From the cell containing the given text, extract its center point as (X, Y) coordinate. 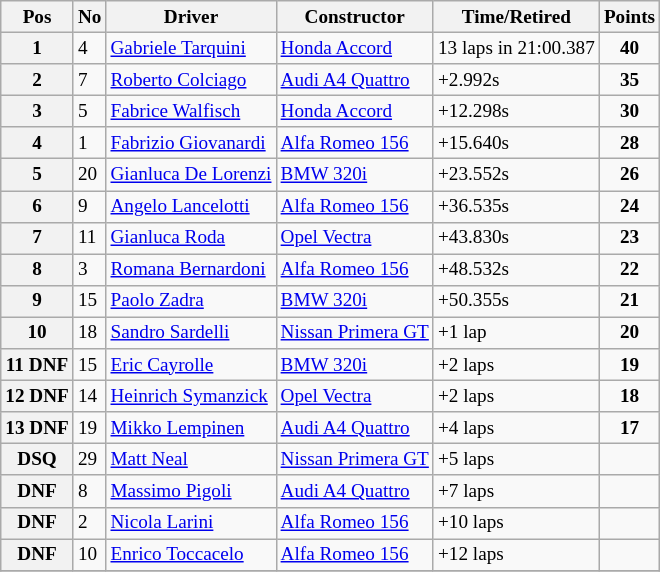
+4 laps (516, 428)
11 DNF (38, 365)
26 (629, 175)
35 (629, 80)
+5 laps (516, 460)
+43.830s (516, 238)
23 (629, 238)
29 (90, 460)
Constructor (354, 17)
Paolo Zadra (191, 301)
Points (629, 17)
22 (629, 270)
14 (90, 396)
11 (90, 238)
Gabriele Tarquini (191, 48)
+12 laps (516, 554)
+2.992s (516, 80)
DSQ (38, 460)
21 (629, 301)
17 (629, 428)
Fabrizio Giovanardi (191, 143)
Enrico Toccacelo (191, 554)
Gianluca Roda (191, 238)
Sandro Sardelli (191, 333)
40 (629, 48)
Massimo Pigoli (191, 491)
Time/Retired (516, 17)
No (90, 17)
+7 laps (516, 491)
30 (629, 111)
+10 laps (516, 523)
+23.552s (516, 175)
28 (629, 143)
Pos (38, 17)
13 DNF (38, 428)
Roberto Colciago (191, 80)
+48.532s (516, 270)
+15.640s (516, 143)
Heinrich Symanzick (191, 396)
Angelo Lancelotti (191, 206)
Romana Bernardoni (191, 270)
Nicola Larini (191, 523)
Eric Cayrolle (191, 365)
24 (629, 206)
+36.535s (516, 206)
+1 lap (516, 333)
Matt Neal (191, 460)
12 DNF (38, 396)
Mikko Lempinen (191, 428)
Gianluca De Lorenzi (191, 175)
Driver (191, 17)
13 laps in 21:00.387 (516, 48)
+12.298s (516, 111)
+50.355s (516, 301)
6 (38, 206)
Fabrice Walfisch (191, 111)
